Identify which cell holds the provided text, then report its [X, Y] central coordinate. 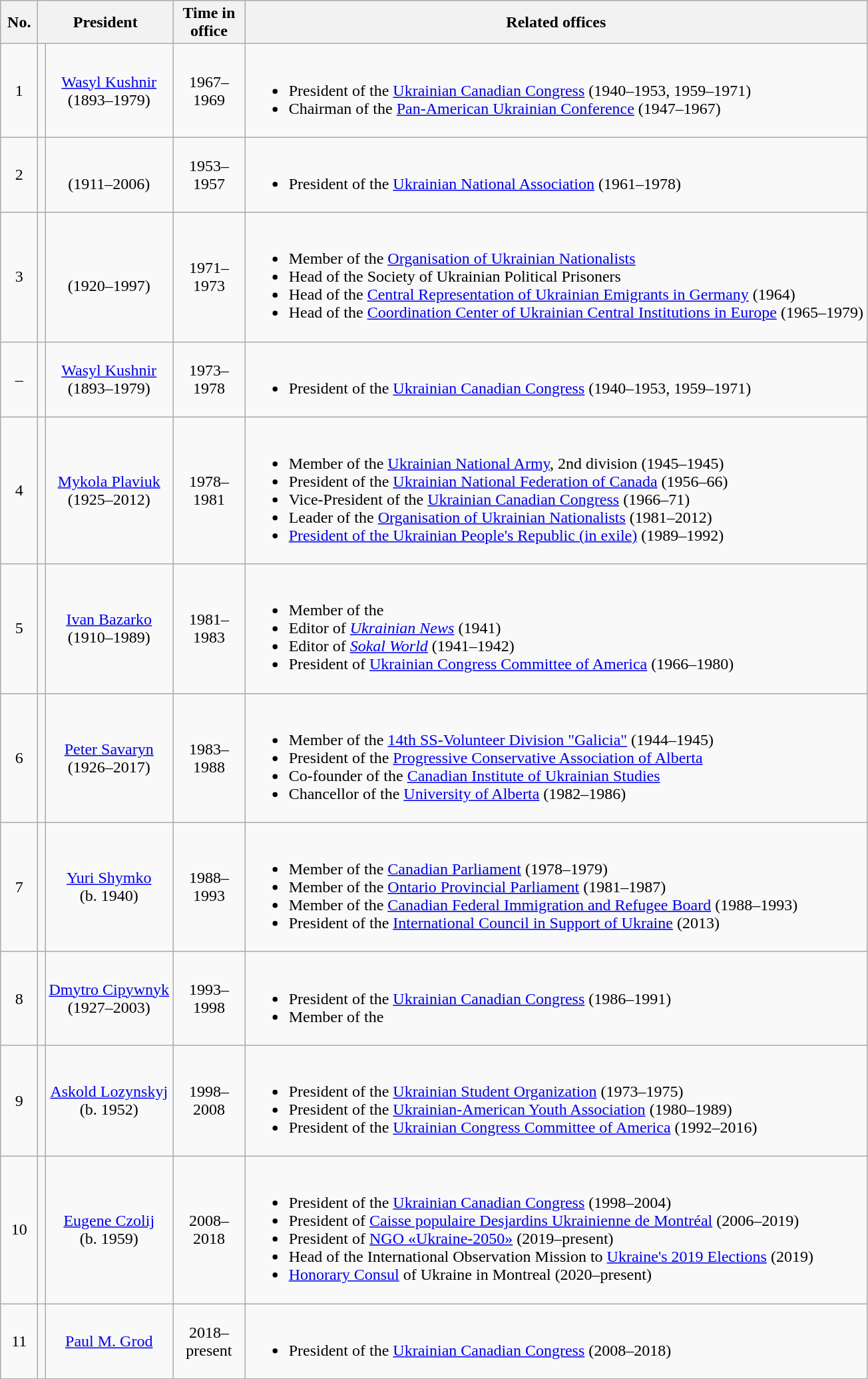
President of the Ukrainian Canadian Congress (2008–2018) [556, 1341]
2018–present [209, 1341]
10 [19, 1229]
Member of the Editor of Ukrainian News (1941)Editor of Sokal World (1941–1942)President of Ukrainian Congress Committee of America (1966–1980) [556, 629]
2 [19, 174]
Mykola Plaviuk(1925–2012) [109, 490]
(1920–1997) [109, 277]
5 [19, 629]
1993–1998 [209, 998]
1973–1978 [209, 380]
1967–1969 [209, 91]
1 [19, 91]
Askold Lozynskyj(b. 1952) [109, 1100]
Ivan Bazarko(1910–1989) [109, 629]
9 [19, 1100]
1988–1993 [209, 887]
President of the Ukrainian Canadian Congress (1940–1953, 1959–1971)Chairman of the Pan-American Ukrainian Conference (1947–1967) [556, 91]
3 [19, 277]
(1911–2006) [109, 174]
Dmytro Cipywnyk(1927–2003) [109, 998]
President [105, 23]
President of the Ukrainian Canadian Congress (1986–1991)Member of the [556, 998]
1971–1973 [209, 277]
Eugene Czolij(b. 1959) [109, 1229]
2008–2018 [209, 1229]
7 [19, 887]
President of the Ukrainian National Association (1961–1978) [556, 174]
1998–2008 [209, 1100]
No. [19, 23]
Related offices [556, 23]
Paul M. Grod [109, 1341]
1983–1988 [209, 758]
– [19, 380]
Yuri Shymko(b. 1940) [109, 887]
6 [19, 758]
President of the Ukrainian Canadian Congress (1940–1953, 1959–1971) [556, 380]
4 [19, 490]
Peter Savaryn(1926–2017) [109, 758]
8 [19, 998]
1978–1981 [209, 490]
Time in office [209, 23]
1981–1983 [209, 629]
11 [19, 1341]
1953–1957 [209, 174]
